Identify which cell holds the provided text, then report its [X, Y] central coordinate. 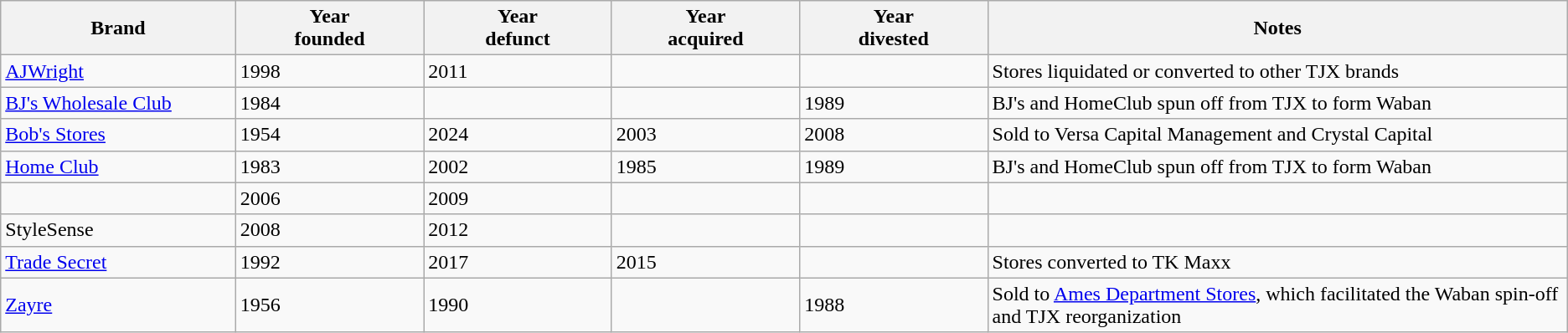
1990 [518, 305]
2015 [705, 262]
Notes [1277, 28]
Yeardivested [894, 28]
AJWright [119, 71]
Sold to Ames Department Stores, which facilitated the Waban spin-off and TJX reorganization [1277, 305]
Zayre [119, 305]
BJ's Wholesale Club [119, 103]
1954 [329, 135]
1956 [329, 305]
Yearacquired [705, 28]
1983 [329, 166]
1992 [329, 262]
2009 [518, 198]
1988 [894, 305]
1985 [705, 166]
1998 [329, 71]
2011 [518, 71]
2006 [329, 198]
2017 [518, 262]
2024 [518, 135]
Brand [119, 28]
Yearfounded [329, 28]
Stores liquidated or converted to other TJX brands [1277, 71]
1984 [329, 103]
2012 [518, 230]
StyleSense [119, 230]
2002 [518, 166]
Yeardefunct [518, 28]
Stores converted to TK Maxx [1277, 262]
Sold to Versa Capital Management and Crystal Capital [1277, 135]
Trade Secret [119, 262]
2003 [705, 135]
Bob's Stores [119, 135]
Home Club [119, 166]
